Provide the [X, Y] coordinate of the cell's center where the given text is located.  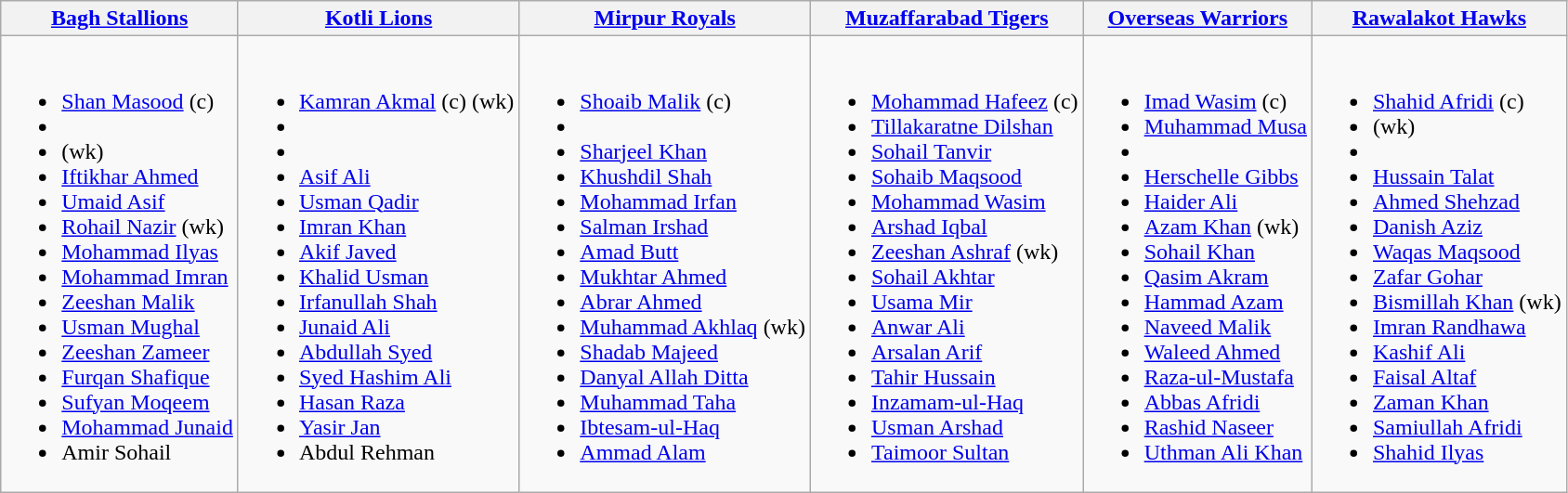
Mirpur Royals [665, 19]
Bagh Stallions [120, 19]
Overseas Warriors [1197, 19]
Kotli Lions [378, 19]
Muzaffarabad Tigers [947, 19]
Rawalakot Hawks [1439, 19]
